Find where the given text appears and provide that cell's center as (X, Y) coordinate. 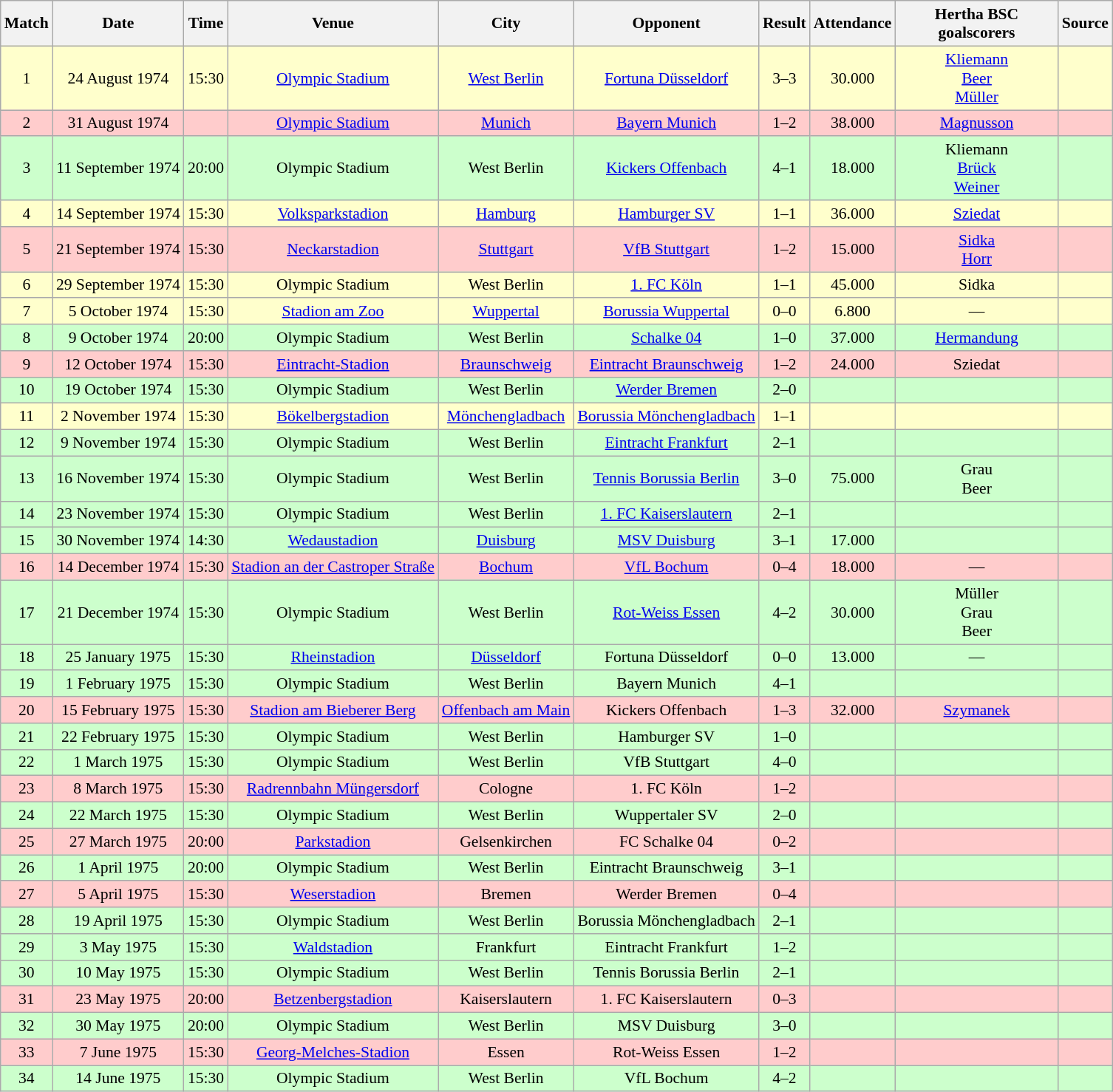
14 December 1974 (118, 567)
Weserstadion (333, 895)
25 January 1975 (118, 658)
1 April 1975 (118, 868)
2 (27, 123)
24 (27, 816)
Time (205, 24)
Braunschweig (506, 364)
38.000 (853, 123)
1–3 (785, 710)
Mönchengladbach (506, 417)
4 (27, 214)
31 (27, 1000)
Sidka (976, 285)
19 April 1975 (118, 921)
19 (27, 684)
6 (27, 285)
13.000 (853, 658)
17.000 (853, 541)
2 November 1974 (118, 417)
27 (27, 895)
26 (27, 868)
36.000 (853, 214)
27 March 1975 (118, 842)
0–3 (785, 1000)
Cologne (506, 789)
12 (27, 443)
Wuppertaler SV (667, 816)
Essen (506, 1052)
9 (27, 364)
Rheinstadion (333, 658)
Neckarstadion (333, 250)
9 October 1974 (118, 338)
Date (118, 24)
Düsseldorf (506, 658)
Hamburg (506, 214)
23 (27, 789)
Frankfurt (506, 947)
5 April 1975 (118, 895)
24.000 (853, 364)
10 (27, 390)
19 October 1974 (118, 390)
Wedaustadion (333, 541)
17 (27, 612)
22 (27, 762)
Kliemann Beer Müller (976, 78)
Stadion am Zoo (333, 312)
15 (27, 541)
75.000 (853, 479)
Wuppertal (506, 312)
22 March 1975 (118, 816)
Attendance (853, 24)
33 (27, 1052)
Bökelbergstadion (333, 417)
45.000 (853, 285)
14 September 1974 (118, 214)
29 September 1974 (118, 285)
31 August 1974 (118, 123)
21 September 1974 (118, 250)
City (506, 24)
Radrennbahn Müngersdorf (333, 789)
Schalke 04 (667, 338)
6.800 (853, 312)
7 June 1975 (118, 1052)
28 (27, 921)
29 (27, 947)
37.000 (853, 338)
Hertha BSCgoalscorers (976, 24)
Betzenbergstadion (333, 1000)
Venue (333, 24)
32 (27, 1026)
8 (27, 338)
Kliemann Brück Weiner (976, 168)
14 June 1975 (118, 1079)
Munich (506, 123)
9 November 1974 (118, 443)
30 May 1975 (118, 1026)
21 (27, 737)
21 December 1974 (118, 612)
1 (27, 78)
3 (27, 168)
24 August 1974 (118, 78)
Eintracht-Stadion (333, 364)
10 May 1975 (118, 973)
Volksparkstadion (333, 214)
1 March 1975 (118, 762)
Stadion an der Castroper Straße (333, 567)
30 November 1974 (118, 541)
Gelsenkirchen (506, 842)
Source (1085, 24)
20 (27, 710)
Stadion am Bieberer Berg (333, 710)
22 February 1975 (118, 737)
15 February 1975 (118, 710)
14 (27, 514)
3–3 (785, 78)
13 (27, 479)
Stuttgart (506, 250)
Hermandung (976, 338)
1 February 1975 (118, 684)
Kaiserslautern (506, 1000)
11 (27, 417)
34 (27, 1079)
Parkstadion (333, 842)
Müller Grau Beer (976, 612)
Sidka Horr (976, 250)
18 (27, 658)
12 October 1974 (118, 364)
Grau Beer (976, 479)
14:30 (205, 541)
23 May 1975 (118, 1000)
Duisburg (506, 541)
Bochum (506, 567)
5 (27, 250)
4–0 (785, 762)
5 October 1974 (118, 312)
Offenbach am Main (506, 710)
Result (785, 24)
Bremen (506, 895)
7 (27, 312)
8 March 1975 (118, 789)
3 May 1975 (118, 947)
23 November 1974 (118, 514)
Georg-Melches-Stadion (333, 1052)
16 November 1974 (118, 479)
16 (27, 567)
Szymanek (976, 710)
32.000 (853, 710)
FC Schalke 04 (667, 842)
Opponent (667, 24)
25 (27, 842)
0–2 (785, 842)
15.000 (853, 250)
Borussia Wuppertal (667, 312)
11 September 1974 (118, 168)
30 (27, 973)
Match (27, 24)
Magnusson (976, 123)
Waldstadion (333, 947)
